Determine the (X, Y) coordinate at the center of the cell enclosing the given text.  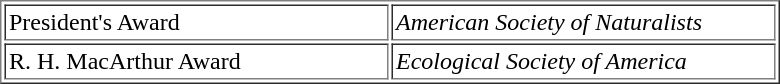
American Society of Naturalists (584, 22)
R. H. MacArthur Award (196, 62)
Ecological Society of America (584, 62)
President's Award (196, 22)
